Locate the cell with the specified text and output its [x, y] center coordinate. 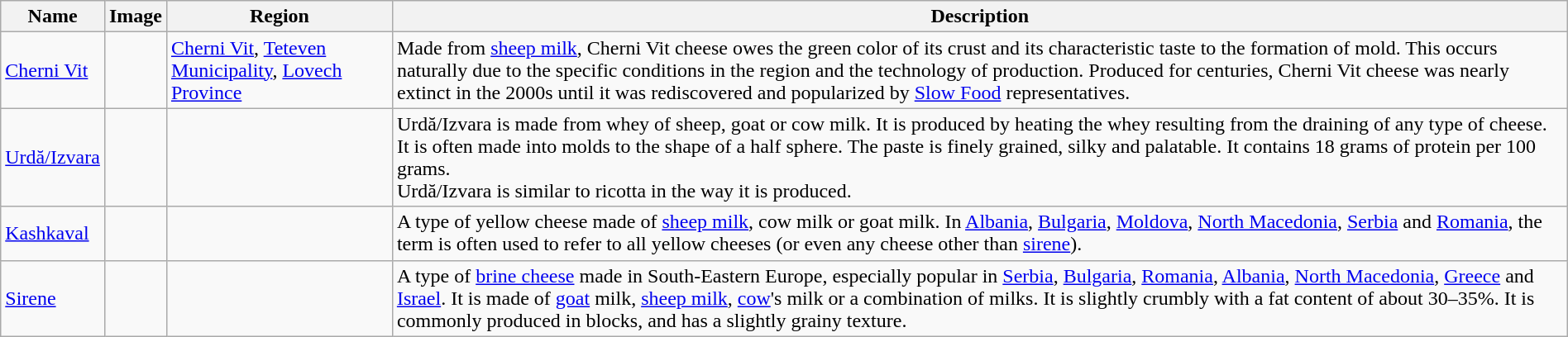
Region [280, 17]
Urdă/Izvara [53, 157]
Kashkaval [53, 233]
Cherni Vit [53, 70]
Name [53, 17]
Description [979, 17]
Sirene [53, 298]
Cherni Vit, Teteven Municipality, Lovech Province [280, 70]
Image [136, 17]
